Determine the (X, Y) coordinate at the center of the cell enclosing the given text.  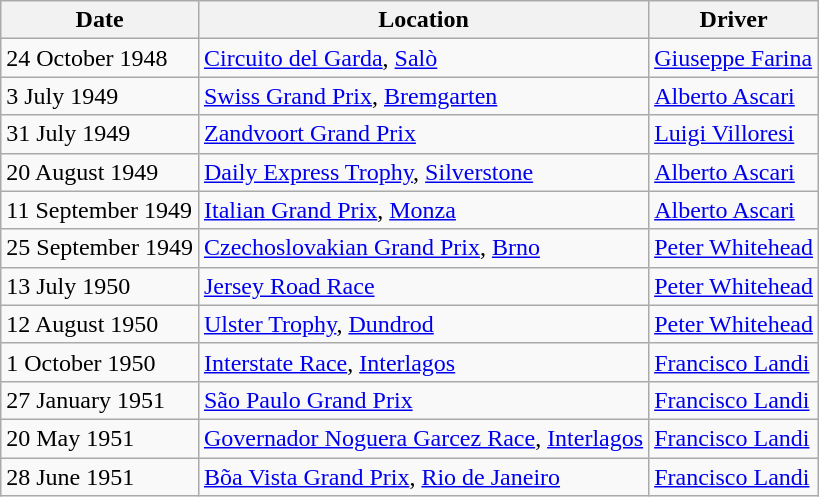
24 October 1948 (100, 58)
Giuseppe Farina (734, 58)
11 September 1949 (100, 210)
1 October 1950 (100, 362)
31 July 1949 (100, 134)
Italian Grand Prix, Monza (423, 210)
20 August 1949 (100, 172)
Governador Noguera Garcez Race, Interlagos (423, 438)
12 August 1950 (100, 324)
13 July 1950 (100, 286)
Jersey Road Race (423, 286)
Zandvoort Grand Prix (423, 134)
Date (100, 20)
Czechoslovakian Grand Prix, Brno (423, 248)
Driver (734, 20)
Interstate Race, Interlagos (423, 362)
São Paulo Grand Prix (423, 400)
25 September 1949 (100, 248)
Daily Express Trophy, Silverstone (423, 172)
Ulster Trophy, Dundrod (423, 324)
Circuito del Garda, Salò (423, 58)
28 June 1951 (100, 477)
20 May 1951 (100, 438)
3 July 1949 (100, 96)
Bõa Vista Grand Prix, Rio de Janeiro (423, 477)
Swiss Grand Prix, Bremgarten (423, 96)
27 January 1951 (100, 400)
Luigi Villoresi (734, 134)
Location (423, 20)
